Capture the cell that displays the provided text and extract its (X, Y) central coordinate. 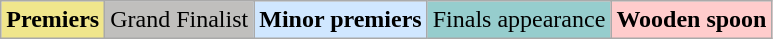
Premiers (53, 20)
Wooden spoon (692, 20)
Minor premiers (340, 20)
Grand Finalist (180, 20)
Finals appearance (519, 20)
